Search for the cell housing the specified text and yield its [x, y] center coordinate. 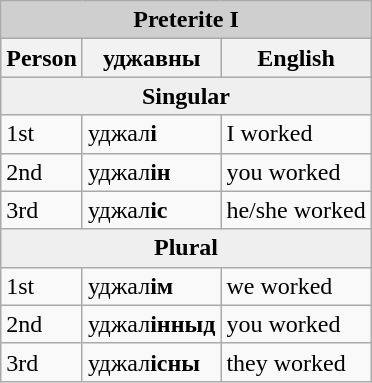
уджалісны [151, 362]
English [296, 58]
I worked [296, 134]
уджалінныд [151, 324]
he/she worked [296, 210]
уджалін [151, 172]
Plural [186, 248]
Person [42, 58]
уджалім [151, 286]
Singular [186, 96]
уджалі [151, 134]
they worked [296, 362]
уджаліс [151, 210]
Preterite I [186, 20]
уджавны [151, 58]
we worked [296, 286]
